Pinpoint the cell where the given text exists, returning its [X, Y] midpoint coordinate. 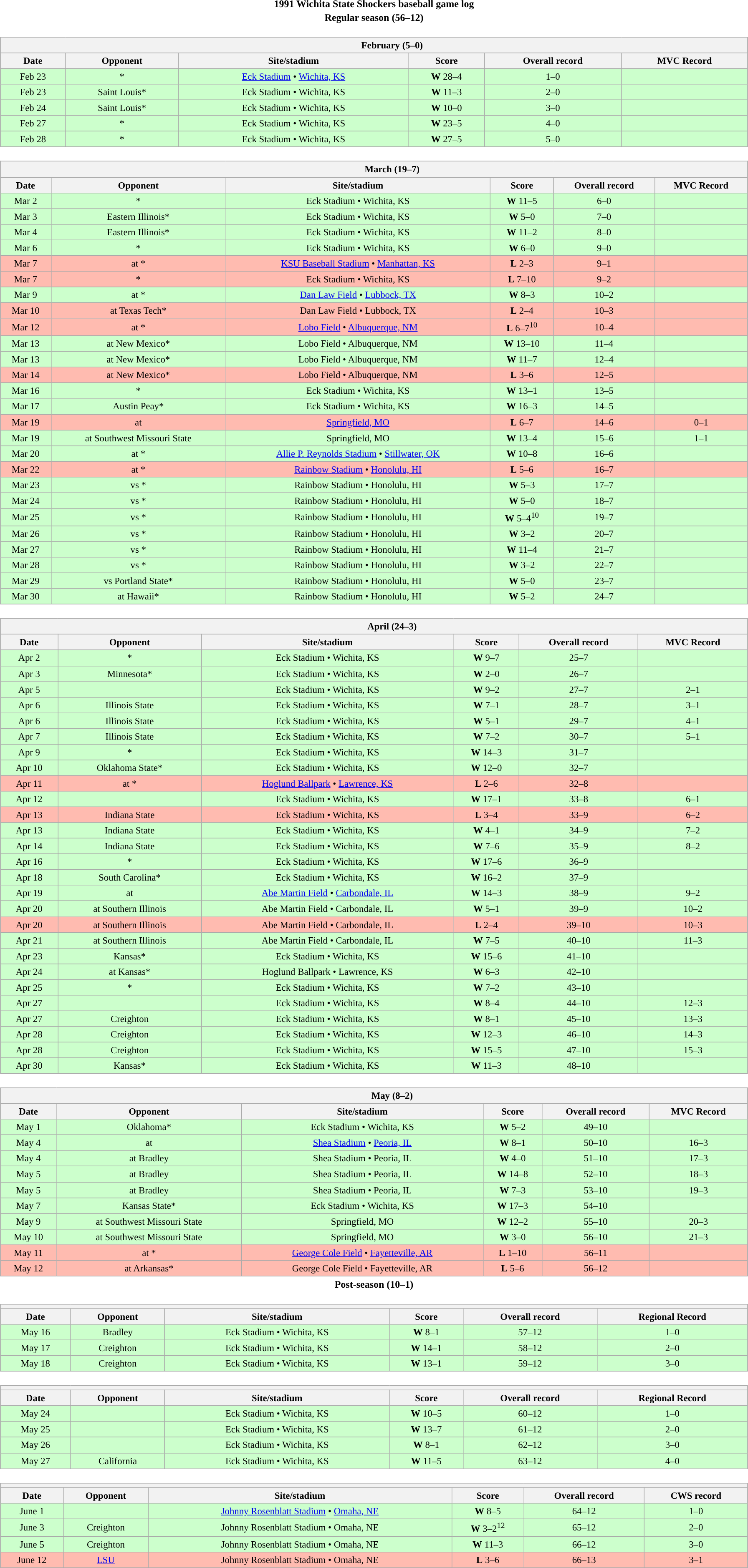
W 15–6 [487, 956]
Bradley [118, 1332]
37–9 [579, 878]
52–10 [596, 1174]
June 1 [32, 1511]
L 3–4 [487, 815]
Mar 20 [26, 453]
May 18 [36, 1364]
vs Portland State* [139, 581]
W 14–8 [513, 1174]
May 25 [36, 1430]
33–9 [579, 815]
56–10 [596, 1237]
April (24–3) [374, 627]
54–10 [596, 1206]
43–10 [579, 987]
Apr 23 [29, 956]
February (5–0) [374, 45]
13–5 [604, 391]
15–6 [604, 438]
27–7 [579, 690]
Apr 19 [29, 893]
39–9 [579, 909]
Minnesota* [129, 674]
19–7 [604, 517]
May (8–2) [374, 1096]
W 14–1 [426, 1348]
60–12 [530, 1414]
49–10 [596, 1127]
May 26 [36, 1445]
13–3 [693, 1019]
Feb 28 [33, 139]
W 7–3 [513, 1190]
W 10–0 [447, 108]
56–12 [596, 1268]
15–3 [693, 1050]
8–2 [693, 846]
May 9 [28, 1221]
W 17–3 [513, 1206]
9–1 [604, 263]
Apr 18 [29, 878]
California [118, 1461]
Apr 14 [29, 846]
South Carolina* [129, 878]
12–3 [693, 1003]
25–7 [579, 658]
Apr 30 [29, 1066]
21–3 [698, 1237]
Apr 16 [29, 862]
41–10 [579, 956]
W 5–410 [522, 517]
W 8–4 [487, 1003]
Mar 12 [26, 327]
W 6–0 [522, 248]
5–1 [693, 736]
W 8–5 [488, 1511]
W 9–2 [487, 690]
45–10 [579, 1019]
May 17 [36, 1348]
at Texas Tech* [139, 310]
W 13–7 [426, 1430]
May 16 [36, 1332]
W 3–212 [488, 1528]
6–0 [604, 201]
Mar 2 [26, 201]
10–4 [604, 327]
W 13–10 [522, 344]
at Hawaii* [139, 596]
1–1 [701, 438]
Mar 30 [26, 596]
May 11 [28, 1253]
14–6 [604, 422]
W 12–3 [487, 1034]
Mar 24 [26, 501]
28–7 [579, 705]
W 12–0 [487, 768]
53–10 [596, 1190]
W 15–5 [487, 1050]
Mar 26 [26, 534]
64–12 [584, 1511]
May 27 [36, 1461]
W 2–0 [487, 674]
63–12 [530, 1461]
2–1 [693, 690]
Apr 3 [29, 674]
L 7–10 [522, 279]
at Kansas* [129, 972]
35–9 [579, 846]
Mar 29 [26, 581]
KSU Baseball Stadium • Manhattan, KS [358, 263]
Mar 27 [26, 549]
31–7 [579, 752]
42–10 [579, 972]
W 7–6 [487, 846]
Oklahoma State* [129, 768]
38–9 [579, 893]
Mar 6 [26, 248]
29–7 [579, 721]
33–8 [579, 799]
7–0 [604, 216]
W 28–4 [447, 76]
at Arkansas* [149, 1268]
May 12 [28, 1268]
16–6 [604, 453]
W 7–1 [487, 705]
34–9 [579, 831]
4–1 [693, 721]
W 10–5 [426, 1414]
Mar 4 [26, 232]
18–7 [604, 501]
56–11 [596, 1253]
55–10 [596, 1221]
40–10 [579, 940]
W 16–3 [522, 406]
Mar 17 [26, 406]
Mar 10 [26, 310]
W 11–7 [522, 360]
51–10 [596, 1158]
23–7 [604, 581]
W 27–5 [447, 139]
39–10 [579, 925]
May 24 [36, 1414]
Apr 24 [29, 972]
W 8–3 [522, 295]
5–0 [553, 139]
June 5 [32, 1544]
30–7 [579, 736]
May 10 [28, 1237]
W 11–4 [522, 549]
46–10 [579, 1034]
W 11–2 [522, 232]
59–12 [530, 1364]
Mar 22 [26, 469]
19–3 [698, 1190]
Mar 25 [26, 517]
Mar 16 [26, 391]
May 7 [28, 1206]
16–7 [604, 469]
11–3 [693, 940]
W 17–1 [487, 799]
0–1 [701, 422]
57–12 [530, 1332]
16–3 [698, 1143]
17–7 [604, 485]
W 9–7 [487, 658]
7–2 [693, 831]
12–5 [604, 375]
21–7 [604, 549]
18–3 [698, 1174]
12–4 [604, 360]
June 3 [32, 1528]
W 10–8 [522, 453]
61–12 [530, 1430]
6–1 [693, 799]
Feb 24 [33, 108]
22–7 [604, 565]
24–7 [604, 596]
Oklahoma* [149, 1127]
Apr 7 [29, 736]
20–3 [698, 1221]
LSU [106, 1560]
W 6–3 [487, 972]
9–0 [604, 248]
Mar 23 [26, 485]
32–7 [579, 768]
Apr 2 [29, 658]
Apr 25 [29, 987]
Apr 5 [29, 690]
26–7 [579, 674]
17–3 [698, 1158]
Kansas State* [149, 1206]
W 7–5 [487, 940]
May 1 [28, 1127]
W 4–1 [487, 831]
14–5 [604, 406]
48–10 [579, 1066]
W 3–0 [513, 1237]
W 13–4 [522, 438]
Mar 14 [26, 375]
Allie P. Reynolds Stadium • Stillwater, OK [358, 453]
58–12 [530, 1348]
Austin Peay* [139, 406]
Mar 9 [26, 295]
Apr 12 [29, 799]
L 2–6 [487, 783]
36–9 [579, 862]
14–3 [693, 1034]
June 12 [32, 1560]
L 2–3 [522, 263]
Mar 3 [26, 216]
Feb 27 [33, 123]
66–12 [584, 1544]
Apr 10 [29, 768]
CWS record [696, 1495]
11–4 [604, 344]
W 12–2 [513, 1221]
W 17–6 [487, 862]
L 6–7 [522, 422]
L 6–710 [522, 327]
Apr 9 [29, 752]
62–12 [530, 1445]
L 1–10 [513, 1253]
32–8 [579, 783]
Mar 28 [26, 565]
6–2 [693, 815]
W 23–5 [447, 123]
65–12 [584, 1528]
20–7 [604, 534]
Apr 11 [29, 783]
44–10 [579, 1003]
50–10 [596, 1143]
W 4–0 [513, 1158]
8–0 [604, 232]
Apr 21 [29, 940]
66–13 [584, 1560]
W 16–2 [487, 878]
47–10 [579, 1050]
March (19–7) [374, 169]
W 5–3 [522, 485]
